For the text-containing cell, return its midpoint in (x, y) coordinate format. 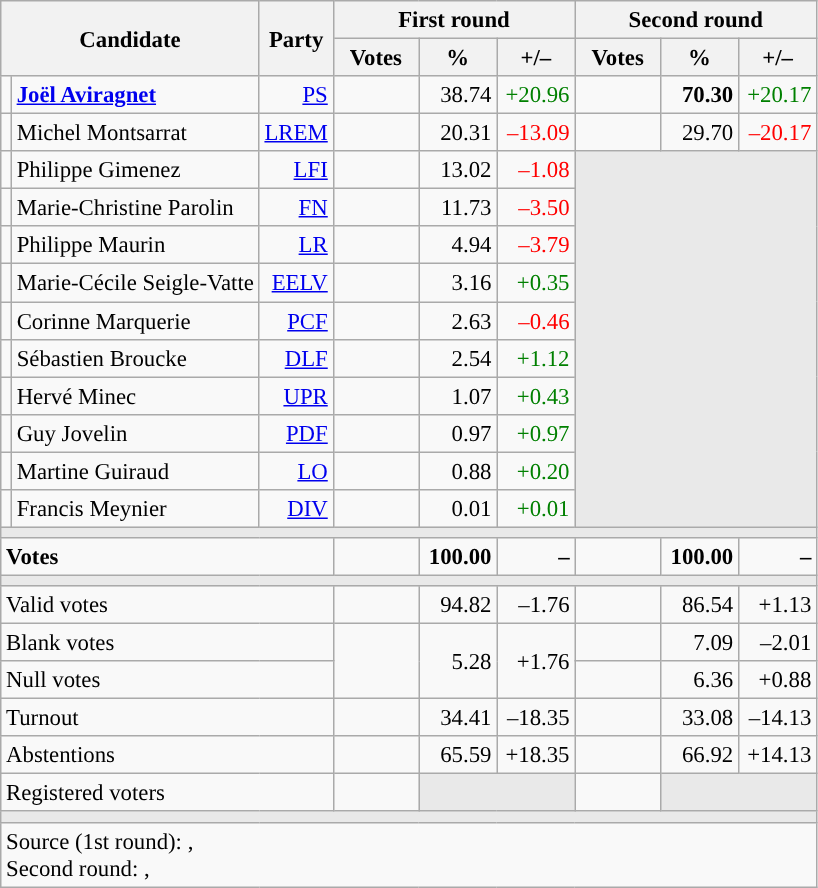
Null votes (167, 680)
11.73 (458, 208)
Michel Montsarrat (135, 133)
33.08 (699, 718)
3.16 (458, 283)
Turnout (167, 718)
0.88 (458, 471)
FN (296, 208)
Registered voters (167, 793)
Hervé Minec (135, 396)
LO (296, 471)
2.54 (458, 358)
7.09 (699, 643)
Martine Guiraud (135, 471)
0.01 (458, 509)
–3.50 (536, 208)
1.07 (458, 396)
2.63 (458, 321)
PDF (296, 433)
Joël Aviragnet (135, 95)
Blank votes (167, 643)
Philippe Maurin (135, 245)
+20.17 (778, 95)
13.02 (458, 170)
+18.35 (536, 755)
38.74 (458, 95)
UPR (296, 396)
Guy Jovelin (135, 433)
Sébastien Broucke (135, 358)
+1.12 (536, 358)
86.54 (699, 605)
Francis Meynier (135, 509)
94.82 (458, 605)
Second round (696, 20)
Party (296, 38)
Valid votes (167, 605)
Marie-Cécile Seigle-Vatte (135, 283)
+0.43 (536, 396)
0.97 (458, 433)
Source (1st round): , Second round: , (409, 854)
–1.76 (536, 605)
+14.13 (778, 755)
DIV (296, 509)
+0.35 (536, 283)
DLF (296, 358)
PCF (296, 321)
34.41 (458, 718)
LREM (296, 133)
+1.76 (536, 662)
–2.01 (778, 643)
Marie-Christine Parolin (135, 208)
–0.46 (536, 321)
+20.96 (536, 95)
+0.20 (536, 471)
Philippe Gimenez (135, 170)
EELV (296, 283)
First round (454, 20)
–1.08 (536, 170)
–14.13 (778, 718)
LR (296, 245)
–20.17 (778, 133)
70.30 (699, 95)
–13.09 (536, 133)
+1.13 (778, 605)
Abstentions (167, 755)
6.36 (699, 680)
65.59 (458, 755)
+0.01 (536, 509)
29.70 (699, 133)
66.92 (699, 755)
Candidate (130, 38)
+0.88 (778, 680)
LFI (296, 170)
5.28 (458, 662)
4.94 (458, 245)
Corinne Marquerie (135, 321)
20.31 (458, 133)
+0.97 (536, 433)
–18.35 (536, 718)
PS (296, 95)
–3.79 (536, 245)
